From the cell containing the given text, extract its center point as [X, Y] coordinate. 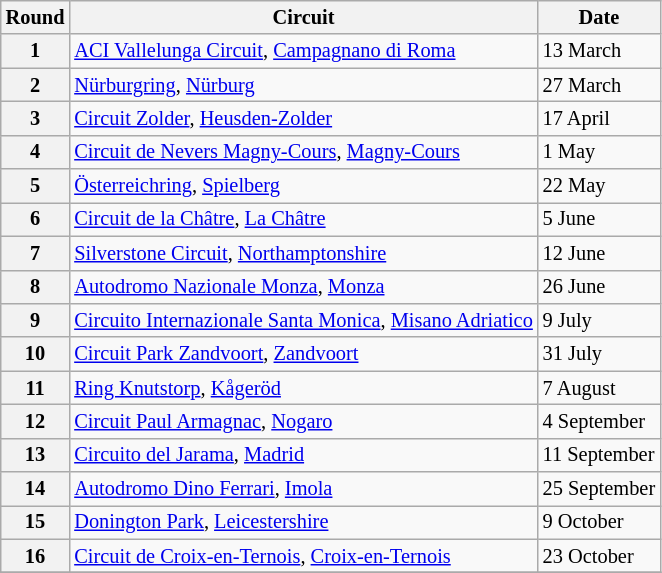
2 [36, 85]
23 October [599, 556]
16 [36, 556]
27 March [599, 85]
7 August [599, 388]
12 [36, 421]
Autodromo Nazionale Monza, Monza [303, 287]
Round [36, 17]
5 [36, 186]
9 [36, 320]
7 [36, 253]
5 June [599, 219]
Österreichring, Spielberg [303, 186]
8 [36, 287]
Nürburgring, Nürburg [303, 85]
Circuit de Croix-en-Ternois, Croix-en-Ternois [303, 556]
1 [36, 51]
9 July [599, 320]
11 September [599, 455]
Circuit Paul Armagnac, Nogaro [303, 421]
Circuit [303, 17]
25 September [599, 489]
9 October [599, 522]
6 [36, 219]
Date [599, 17]
Circuito Internazionale Santa Monica, Misano Adriatico [303, 320]
31 July [599, 354]
Autodromo Dino Ferrari, Imola [303, 489]
22 May [599, 186]
11 [36, 388]
14 [36, 489]
Circuit Zolder, Heusden-Zolder [303, 118]
12 June [599, 253]
10 [36, 354]
15 [36, 522]
4 [36, 152]
Ring Knutstorp, Kågeröd [303, 388]
Circuit Park Zandvoort, Zandvoort [303, 354]
Donington Park, Leicestershire [303, 522]
Circuit de la Châtre, La Châtre [303, 219]
Silverstone Circuit, Northamptonshire [303, 253]
1 May [599, 152]
ACI Vallelunga Circuit, Campagnano di Roma [303, 51]
3 [36, 118]
Circuit de Nevers Magny-Cours, Magny-Cours [303, 152]
13 March [599, 51]
4 September [599, 421]
13 [36, 455]
Circuito del Jarama, Madrid [303, 455]
26 June [599, 287]
17 April [599, 118]
